Determine the [X, Y] coordinate at the center of the cell enclosing the given text.  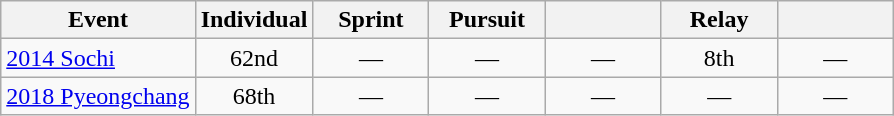
8th [719, 58]
Event [98, 20]
68th [254, 96]
Pursuit [487, 20]
Relay [719, 20]
Individual [254, 20]
62nd [254, 58]
Sprint [371, 20]
2018 Pyeongchang [98, 96]
2014 Sochi [98, 58]
